Extract the [X, Y] coordinate from the center of the cell holding the provided text.  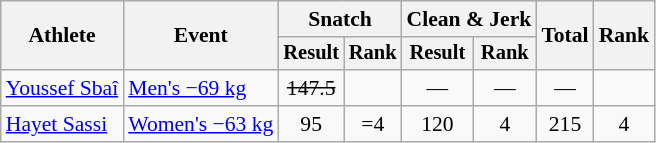
Snatch [340, 19]
Hayet Sassi [62, 124]
Men's −69 kg [200, 88]
=4 [373, 124]
Total [564, 36]
95 [311, 124]
147.5 [311, 88]
Youssef Sbaî [62, 88]
Women's −63 kg [200, 124]
120 [438, 124]
215 [564, 124]
Event [200, 36]
Clean & Jerk [470, 19]
Athlete [62, 36]
